Find where the given text appears and provide that cell's center as [x, y] coordinate. 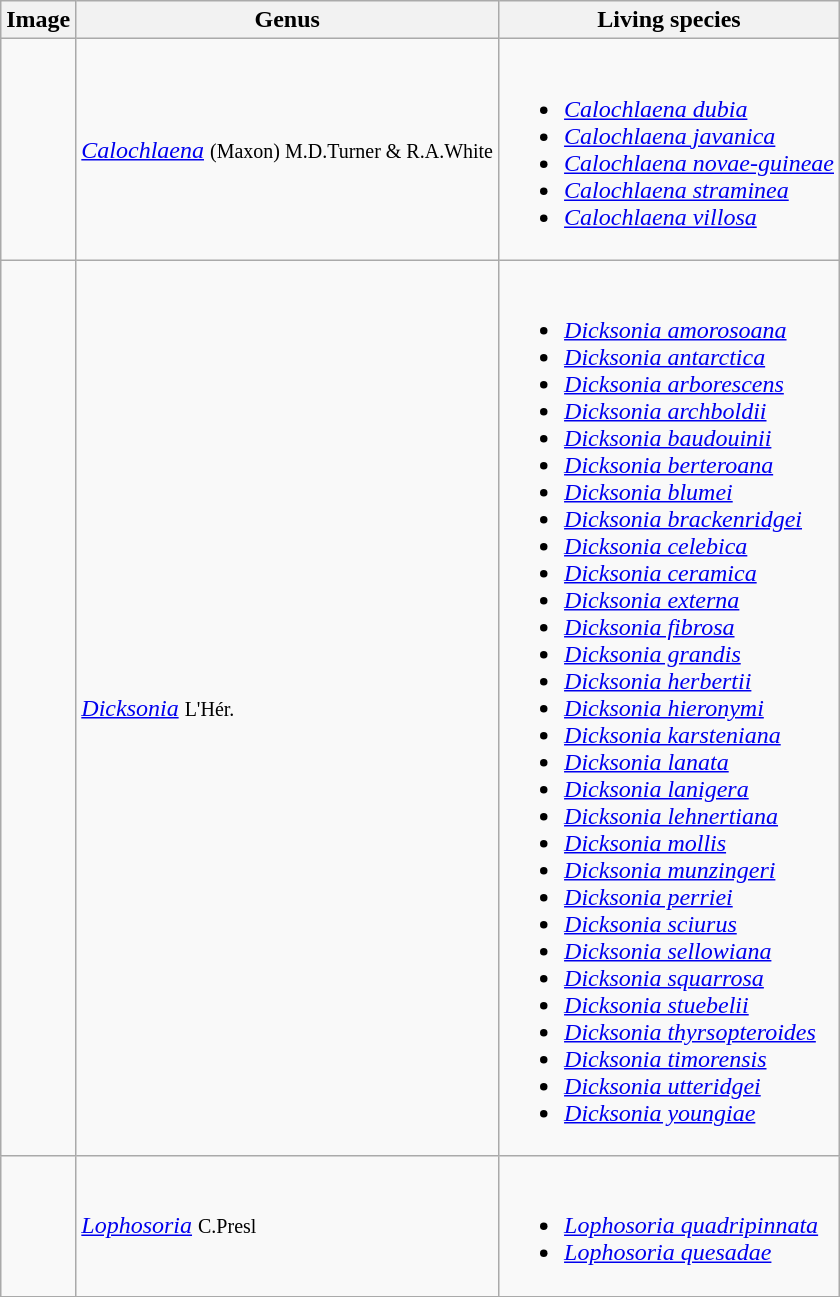
Calochlaena (Maxon) M.D.Turner & R.A.White [288, 150]
Calochlaena dubia Calochlaena javanica Calochlaena novae-guineae Calochlaena straminea Calochlaena villosa [670, 150]
Lophosoria quadripinnata Lophosoria quesadae [670, 1226]
Living species [670, 20]
Genus [288, 20]
Dicksonia L'Hér. [288, 708]
Lophosoria C.Presl [288, 1226]
Image [38, 20]
